Determine the (X, Y) coordinate at the center of the cell enclosing the given text.  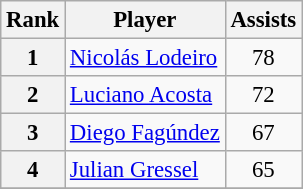
67 (263, 133)
65 (263, 170)
Player (146, 20)
Assists (263, 20)
Nicolás Lodeiro (146, 58)
3 (33, 133)
Julian Gressel (146, 170)
72 (263, 95)
Diego Fagúndez (146, 133)
Luciano Acosta (146, 95)
1 (33, 58)
Rank (33, 20)
4 (33, 170)
2 (33, 95)
78 (263, 58)
